Scan for the cell matching the given text and deliver its [X, Y] coordinate at center. 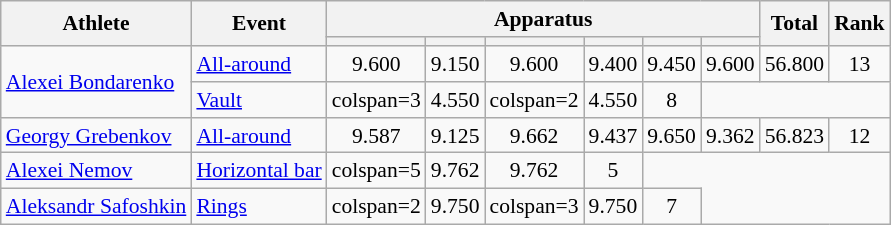
Rank [860, 24]
Horizontal bar [258, 171]
9.437 [614, 136]
13 [860, 64]
9.662 [534, 136]
12 [860, 136]
9.450 [672, 64]
Aleksandr Safoshkin [96, 207]
9.587 [376, 136]
Total [794, 24]
Georgy Grebenkov [96, 136]
5 [614, 171]
9.400 [614, 64]
9.650 [672, 136]
9.362 [730, 136]
9.125 [456, 136]
Vault [258, 100]
Rings [258, 207]
Athlete [96, 24]
Apparatus [544, 19]
Event [258, 24]
8 [672, 100]
Alexei Bondarenko [96, 82]
56.823 [794, 136]
Alexei Nemov [96, 171]
7 [672, 207]
56.800 [794, 64]
9.150 [456, 64]
colspan=5 [376, 171]
